Locate the cell with the specified text and output its [X, Y] center coordinate. 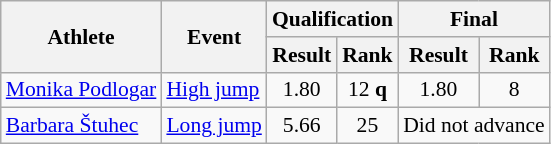
Long jump [214, 126]
5.66 [302, 126]
Event [214, 36]
Barbara Štuhec [82, 126]
Did not advance [474, 126]
Monika Podlogar [82, 90]
High jump [214, 90]
25 [368, 126]
Qualification [332, 19]
8 [514, 90]
Final [474, 19]
12 q [368, 90]
Athlete [82, 36]
